Detect which cell encompasses the target text, then output its [X, Y] center coordinate. 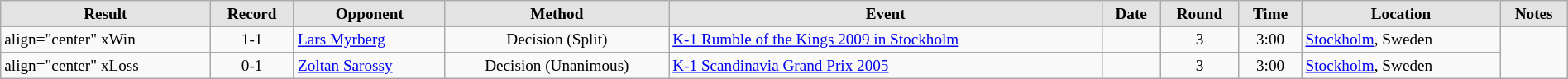
align="center" xLoss [106, 66]
Time [1270, 14]
K-1 Scandinavia Grand Prix 2005 [886, 66]
Decision (Unanimous) [557, 66]
1-1 [252, 39]
Lars Myrberg [369, 39]
Method [557, 14]
Zoltan Sarossy [369, 66]
Round [1199, 14]
Event [886, 14]
Notes [1533, 14]
Location [1401, 14]
Result [106, 14]
align="center" xWin [106, 39]
0-1 [252, 66]
Opponent [369, 14]
Date [1131, 14]
Decision (Split) [557, 39]
K-1 Rumble of the Kings 2009 in Stockholm [886, 39]
Record [252, 14]
